Extract the [X, Y] coordinate from the center of the cell holding the provided text.  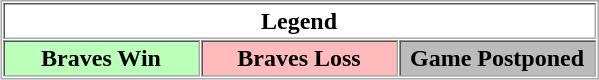
Braves Win [101, 58]
Legend [299, 21]
Game Postponed [497, 58]
Braves Loss [299, 58]
